Extract the (X, Y) coordinate from the center of the cell holding the provided text.  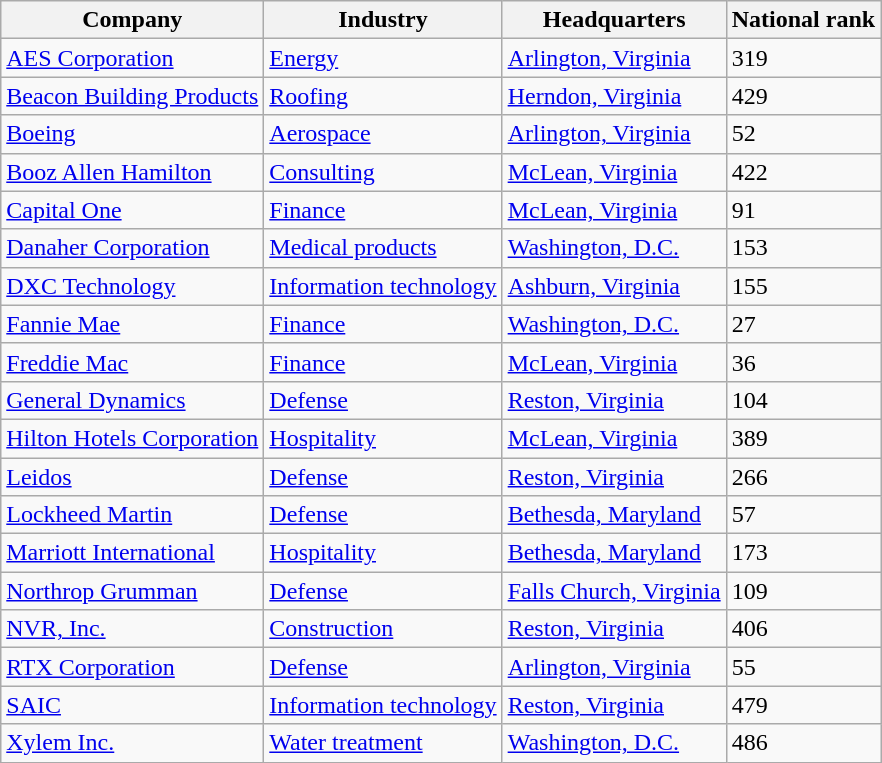
Booz Allen Hamilton (132, 172)
422 (803, 172)
Xylem Inc. (132, 743)
NVR, Inc. (132, 629)
General Dynamics (132, 400)
266 (803, 477)
27 (803, 324)
36 (803, 362)
AES Corporation (132, 58)
Ashburn, Virginia (614, 286)
Fannie Mae (132, 324)
RTX Corporation (132, 667)
Water treatment (383, 743)
Medical products (383, 248)
Danaher Corporation (132, 248)
Hilton Hotels Corporation (132, 438)
Lockheed Martin (132, 515)
57 (803, 515)
429 (803, 96)
Industry (383, 20)
Leidos (132, 477)
Beacon Building Products (132, 96)
SAIC (132, 705)
173 (803, 553)
Freddie Mac (132, 362)
155 (803, 286)
Company (132, 20)
486 (803, 743)
153 (803, 248)
109 (803, 591)
Energy (383, 58)
55 (803, 667)
Herndon, Virginia (614, 96)
52 (803, 134)
Headquarters (614, 20)
319 (803, 58)
Falls Church, Virginia (614, 591)
Boeing (132, 134)
Northrop Grumman (132, 591)
Capital One (132, 210)
Aerospace (383, 134)
DXC Technology (132, 286)
389 (803, 438)
479 (803, 705)
Marriott International (132, 553)
104 (803, 400)
Construction (383, 629)
National rank (803, 20)
406 (803, 629)
91 (803, 210)
Consulting (383, 172)
Roofing (383, 96)
